Detect which cell encompasses the target text, then output its (x, y) center coordinate. 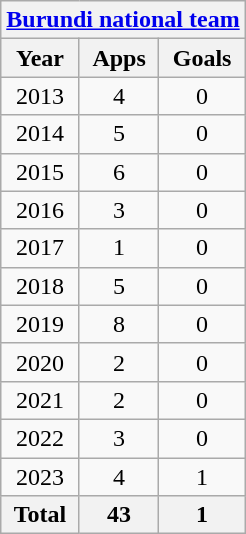
2015 (40, 172)
2022 (40, 438)
2014 (40, 134)
Goals (202, 58)
8 (119, 324)
43 (119, 515)
2021 (40, 400)
2017 (40, 248)
2019 (40, 324)
2023 (40, 477)
Burundi national team (123, 20)
2020 (40, 362)
Total (40, 515)
2013 (40, 96)
2018 (40, 286)
Apps (119, 58)
Year (40, 58)
2016 (40, 210)
6 (119, 172)
